Locate the cell with the specified text and output its (x, y) center coordinate. 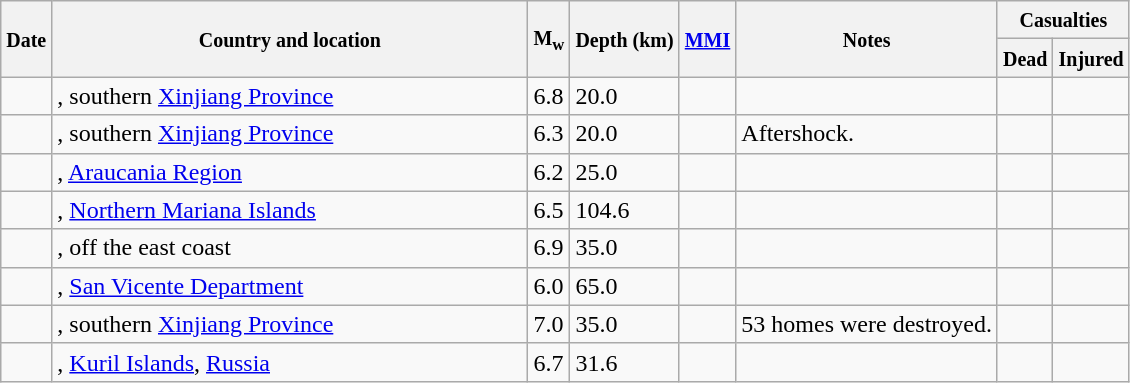
MMI (708, 39)
7.0 (549, 324)
Casualties (1063, 20)
31.6 (624, 362)
53 homes were destroyed. (867, 324)
, off the east coast (290, 248)
, Araucania Region (290, 172)
Injured (1091, 58)
104.6 (624, 210)
Date (26, 39)
6.8 (549, 96)
Aftershock. (867, 134)
Dead (1025, 58)
, Northern Mariana Islands (290, 210)
6.5 (549, 210)
6.0 (549, 286)
6.3 (549, 134)
6.9 (549, 248)
65.0 (624, 286)
25.0 (624, 172)
Depth (km) (624, 39)
, San Vicente Department (290, 286)
, Kuril Islands, Russia (290, 362)
6.2 (549, 172)
Mw (549, 39)
Notes (867, 39)
6.7 (549, 362)
Country and location (290, 39)
